Return the [X, Y] coordinate for the center point of the cell that contains the specified text.  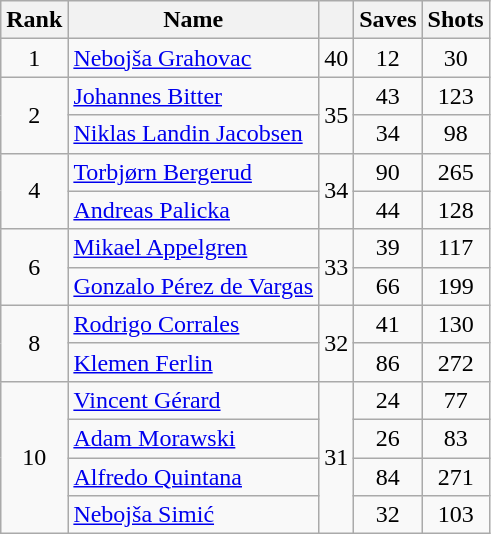
117 [456, 248]
77 [456, 400]
Shots [456, 20]
Klemen Ferlin [194, 362]
31 [336, 457]
33 [336, 267]
41 [388, 324]
Adam Morawski [194, 438]
Rodrigo Corrales [194, 324]
30 [456, 58]
2 [34, 115]
Johannes Bitter [194, 96]
123 [456, 96]
12 [388, 58]
199 [456, 286]
8 [34, 343]
84 [388, 477]
Mikael Appelgren [194, 248]
128 [456, 210]
1 [34, 58]
Saves [388, 20]
272 [456, 362]
44 [388, 210]
24 [388, 400]
Nebojša Grahovac [194, 58]
Name [194, 20]
Nebojša Simić [194, 515]
40 [336, 58]
6 [34, 267]
83 [456, 438]
66 [388, 286]
35 [336, 115]
103 [456, 515]
4 [34, 191]
86 [388, 362]
Rank [34, 20]
Torbjørn Bergerud [194, 172]
10 [34, 457]
Gonzalo Pérez de Vargas [194, 286]
130 [456, 324]
271 [456, 477]
90 [388, 172]
Niklas Landin Jacobsen [194, 134]
26 [388, 438]
39 [388, 248]
Vincent Gérard [194, 400]
98 [456, 134]
Andreas Palicka [194, 210]
43 [388, 96]
265 [456, 172]
Alfredo Quintana [194, 477]
